Identify which cell holds the provided text, then report its (X, Y) central coordinate. 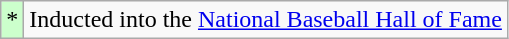
* (12, 20)
Inducted into the National Baseball Hall of Fame (266, 20)
